Return the [x, y] coordinate for the center point of the cell that contains the specified text.  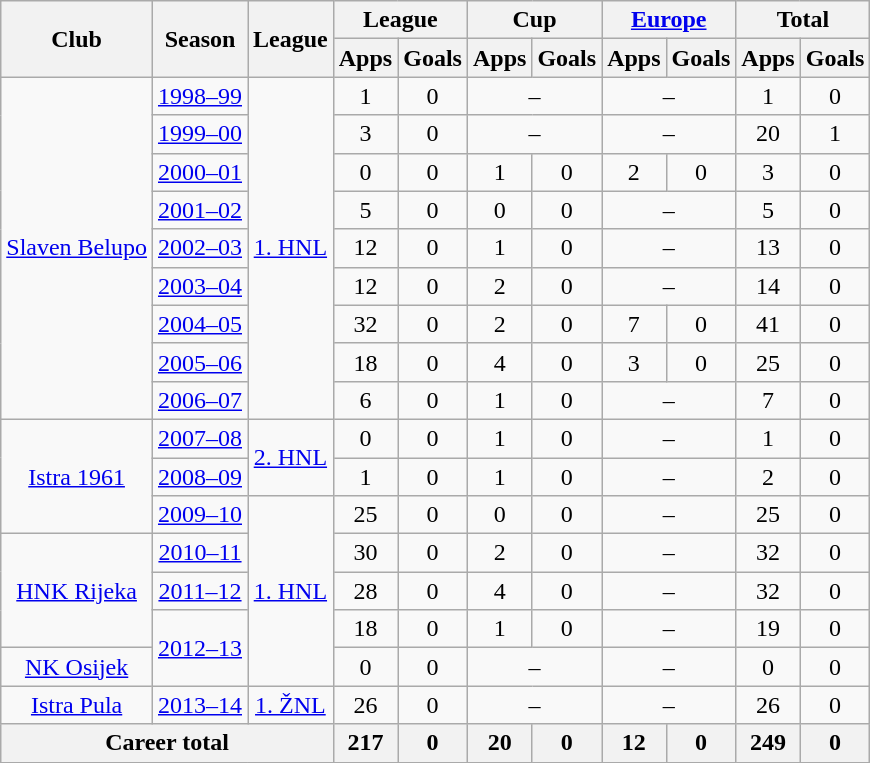
Career total [168, 743]
249 [768, 743]
2003–04 [200, 286]
Cup [534, 20]
2010–11 [200, 553]
Istra Pula [77, 705]
2004–05 [200, 324]
6 [365, 400]
HNK Rijeka [77, 591]
2012–13 [200, 648]
19 [768, 629]
217 [365, 743]
Season [200, 39]
2013–14 [200, 705]
2000–01 [200, 172]
Club [77, 39]
Europe [669, 20]
1999–00 [200, 134]
2. HNL [291, 457]
14 [768, 286]
1. ŽNL [291, 705]
NK Osijek [77, 667]
2001–02 [200, 210]
Istra 1961 [77, 476]
2002–03 [200, 248]
13 [768, 248]
Total [803, 20]
1998–99 [200, 96]
2011–12 [200, 591]
2006–07 [200, 400]
Slaven Belupo [77, 248]
30 [365, 553]
2008–09 [200, 477]
2007–08 [200, 438]
2005–06 [200, 362]
2009–10 [200, 515]
28 [365, 591]
41 [768, 324]
